Locate the cell with the specified text and output its (X, Y) center coordinate. 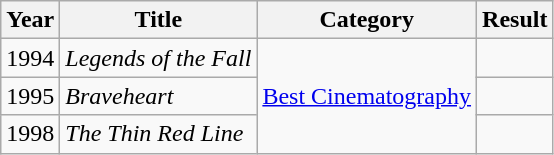
Category (367, 20)
Result (515, 20)
1994 (30, 58)
1995 (30, 96)
Year (30, 20)
1998 (30, 134)
Braveheart (158, 96)
Best Cinematography (367, 96)
Title (158, 20)
Legends of the Fall (158, 58)
The Thin Red Line (158, 134)
